Pinpoint the cell where the given text exists, returning its (x, y) midpoint coordinate. 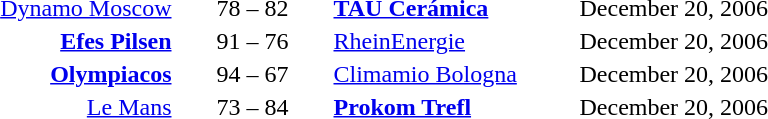
94 – 67 (252, 74)
RheinEnergie (454, 41)
Climamio Bologna (454, 74)
91 – 76 (252, 41)
